Search for the cell housing the specified text and yield its (X, Y) center coordinate. 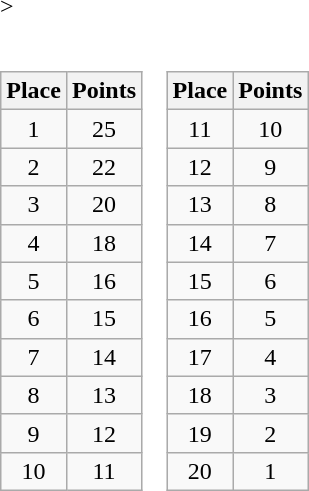
25 (104, 129)
22 (104, 167)
17 (200, 357)
19 (200, 433)
